Detect which cell encompasses the target text, then output its (x, y) center coordinate. 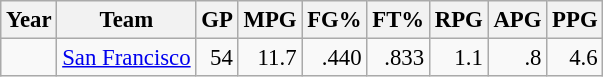
54 (217, 58)
FT% (398, 20)
GP (217, 20)
RPG (458, 20)
APG (518, 20)
Team (126, 20)
PPG (575, 20)
1.1 (458, 58)
.440 (334, 58)
San Francisco (126, 58)
.833 (398, 58)
Year (29, 20)
.8 (518, 58)
FG% (334, 20)
MPG (270, 20)
11.7 (270, 58)
4.6 (575, 58)
